Determine the (x, y) coordinate at the center of the cell enclosing the given text.  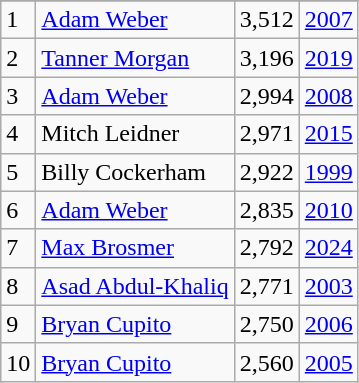
2,971 (266, 134)
Tanner Morgan (135, 58)
10 (18, 362)
2008 (328, 96)
2,560 (266, 362)
4 (18, 134)
Asad Abdul-Khaliq (135, 286)
2006 (328, 324)
2,792 (266, 248)
2,750 (266, 324)
8 (18, 286)
2 (18, 58)
5 (18, 172)
3,512 (266, 20)
2015 (328, 134)
7 (18, 248)
2,771 (266, 286)
3,196 (266, 58)
2007 (328, 20)
2010 (328, 210)
1 (18, 20)
Billy Cockerham (135, 172)
2003 (328, 286)
2,835 (266, 210)
2019 (328, 58)
2005 (328, 362)
2,922 (266, 172)
6 (18, 210)
Mitch Leidner (135, 134)
9 (18, 324)
1999 (328, 172)
Max Brosmer (135, 248)
2024 (328, 248)
3 (18, 96)
2,994 (266, 96)
